Detect which cell encompasses the target text, then output its [X, Y] center coordinate. 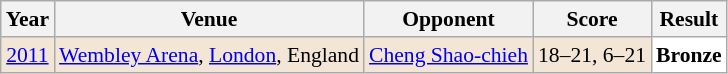
Wembley Arena, London, England [209, 55]
2011 [28, 55]
Result [689, 19]
Year [28, 19]
18–21, 6–21 [592, 55]
Cheng Shao-chieh [448, 55]
Venue [209, 19]
Bronze [689, 55]
Score [592, 19]
Opponent [448, 19]
